Scan for the cell matching the given text and deliver its (x, y) coordinate at center. 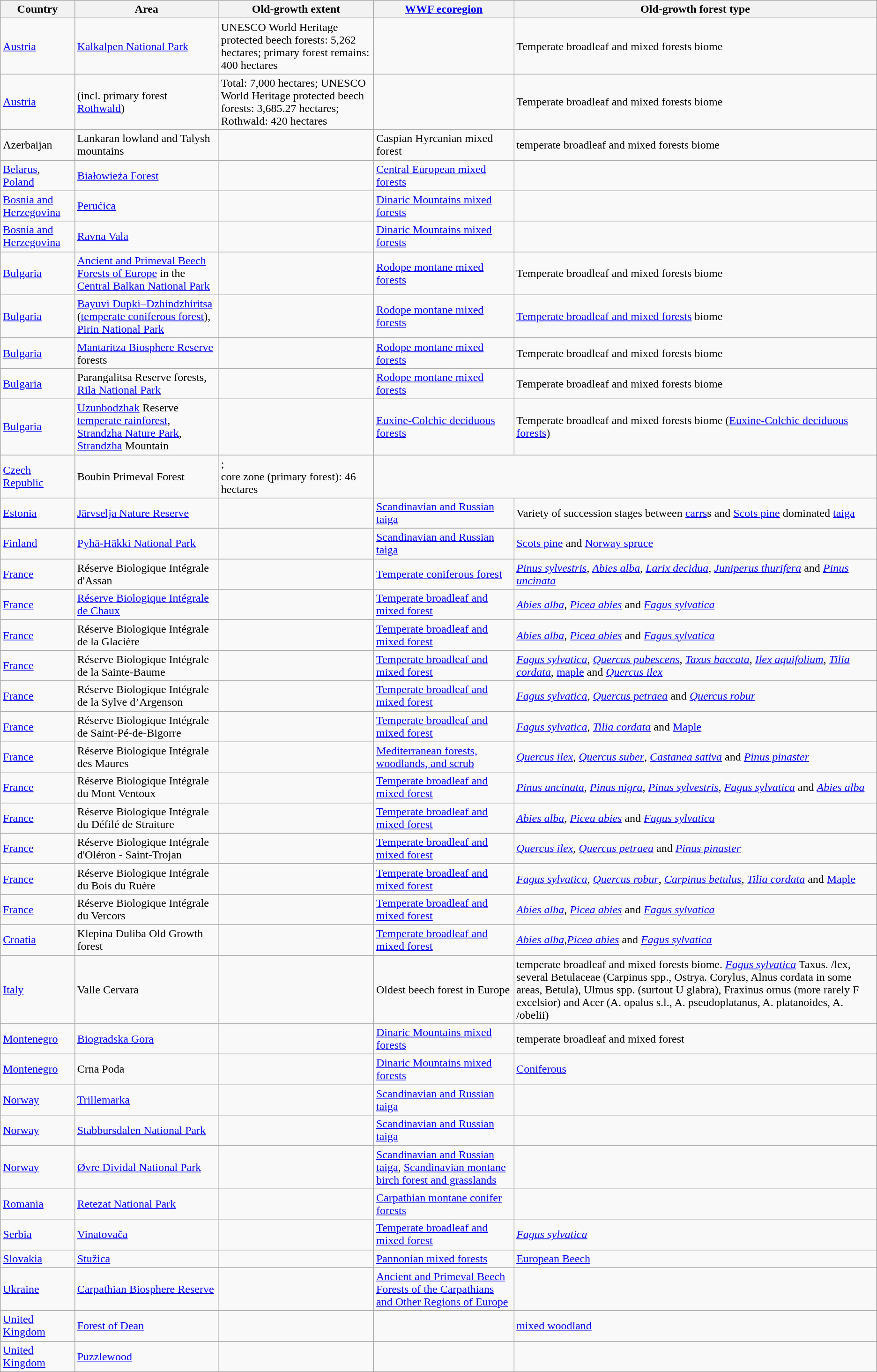
Belarus, Poland (37, 175)
Réserve Biologique Intégrale du Défilé de Straiture (146, 818)
Stabbursdalen National Park (146, 1130)
Total: 7,000 hectares; UNESCO World Heritage protected beech forests: 3,685.27 hectares; Rothwald: 420 hectares (296, 102)
Old-growth forest type (695, 9)
Slovakia (37, 1259)
Finland (37, 544)
Coniferous (695, 1069)
Serbia (37, 1234)
Réserve Biologique Intégrale du Mont Ventoux (146, 787)
Réserve Biologique Intégrale de la Sainte-Baume (146, 665)
Réserve Biologique Intégrale du Bois du Ruère (146, 879)
Fagus sylvatica, Quercus pubescens, Taxus baccata, Ilex aquifolium, Tilia cordata, maple and Quercus ilex (695, 665)
Puzzlewood (146, 1356)
European Beech (695, 1259)
Pannonian mixed forests (443, 1259)
Réserve Biologique Intégrale d'Assan (146, 574)
Crna Poda (146, 1069)
Järvselja Nature Reserve (146, 514)
Ravna Vala (146, 236)
Ancient and Primeval Beech Forests of Europe in the Central Balkan National Park (146, 273)
Réserve Biologique Intégrale de Saint-Pé-de-Bigorre (146, 726)
;core zone (primary forest): 46 hectares (296, 476)
Réserve Biologique Intégrale des Maures (146, 757)
Old-growth extent (296, 9)
Fagus sylvatica (695, 1234)
temperate broadleaf and mixed forests biome (695, 145)
Lankaran lowland and Talysh mountains (146, 145)
(incl. primary forest Rothwald) (146, 102)
Central European mixed forests (443, 175)
Croatia (37, 940)
Pinus sylvestris, Abies alba, Larix decidua, Juniperus thurifera and Pinus uncinata (695, 574)
Quercus ilex, Quercus suber, Castanea sativa and Pinus pinaster (695, 757)
mixed woodland (695, 1326)
Klepina Duliba Old Growth forest (146, 940)
Vinatovača (146, 1234)
Country (37, 9)
Czech Republic (37, 476)
Temperate broadleaf and mixed forests biome (Euxine-Colchic deciduous forests) (695, 426)
Fagus sylvatica, Tilia cordata and Maple (695, 726)
Italy (37, 989)
Parangalitsa Reserve forests, Rila National Park (146, 383)
Uzunbodzhak Reserve temperate rainforest, Strandzha Nature Park, Strandzha Mountain (146, 426)
Biogradska Gora (146, 1039)
Pinus uncinata, Pinus nigra, Pinus sylvestris, Fagus sylvatica and Abies alba (695, 787)
Ancient and Primeval Beech Forests of the Carpathians and Other Regions of Europe (443, 1289)
Area (146, 9)
Temperate coniferous forest (443, 574)
Scots pine and Norway spruce (695, 544)
Øvre Dividal National Park (146, 1167)
Retezat National Park (146, 1204)
Pyhä-Häkki National Park (146, 544)
Fagus sylvatica, Quercus robur, Carpinus betulus, Tilia cordata and Maple (695, 879)
Carpathian Biosphere Reserve (146, 1289)
Réserve Biologique Intégrale de la Glacière (146, 635)
Quercus ilex, Quercus petraea and Pinus pinaster (695, 848)
temperate broadleaf and mixed forest (695, 1039)
Oldest beech forest in Europe (443, 989)
Mantaritza Biosphere Reserve forests (146, 353)
Forest of Dean (146, 1326)
Kalkalpen National Park (146, 46)
Mediterranean forests, woodlands, and scrub (443, 757)
Trillemarka (146, 1100)
Estonia (37, 514)
Réserve Biologique Intégrale du Vercors (146, 909)
Ukraine (37, 1289)
Valle Cervara (146, 989)
Perućica (146, 206)
Stužica (146, 1259)
Réserve Biologique Intégrale de Chaux (146, 604)
Azerbaijan (37, 145)
Bayuvi Dupki–Dzhindzhiritsa (temperate coniferous forest), Pirin National Park (146, 316)
Réserve Biologique Intégrale de la Sylve d’Argenson (146, 696)
Romania (37, 1204)
Caspian Hyrcanian mixed forest (443, 145)
Abies alba,Picea abies and Fagus sylvatica (695, 940)
Euxine-Colchic deciduous forests (443, 426)
Carpathian montane conifer forests (443, 1204)
Białowieża Forest (146, 175)
UNESCO World Heritage protected beech forests: 5,262 hectares; primary forest remains: 400 hectares (296, 46)
WWF ecoregion (443, 9)
Fagus sylvatica, Quercus petraea and Quercus robur (695, 696)
Boubin Primeval Forest (146, 476)
Réserve Biologique Intégrale d'Oléron - Saint-Trojan (146, 848)
Variety of succession stages between carrss and Scots pine dominated taiga (695, 514)
Scandinavian and Russian taiga, Scandinavian montane birch forest and grasslands (443, 1167)
